Extract the (x, y) coordinate from the center of the cell holding the provided text.  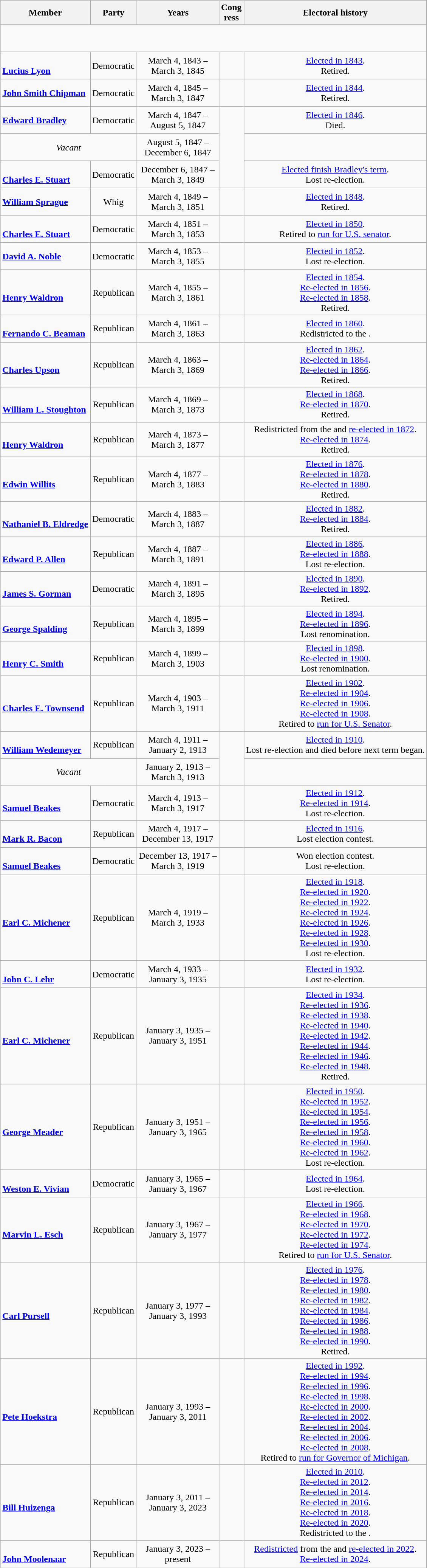
March 4, 1861 –March 3, 1863 (178, 329)
March 4, 1911 –January 2, 1913 (178, 745)
Electoral history (335, 13)
Elected in 1882.Re-elected in 1884.Retired. (335, 519)
Nathaniel B. Eldredge (45, 519)
March 4, 1849 –March 3, 1851 (178, 202)
Years (178, 13)
Elected in 1852.Lost re-election. (335, 256)
Edward P. Allen (45, 554)
Member (45, 13)
March 4, 1845 –March 3, 1847 (178, 93)
Edwin Willits (45, 479)
December 6, 1847 –March 3, 1849 (178, 175)
January 3, 1993 –January 3, 2011 (178, 1412)
August 5, 1847 –December 6, 1847 (178, 147)
March 4, 1855 –March 3, 1861 (178, 293)
Won election contest.Lost re-election. (335, 861)
January 3, 2011 –January 3, 2023 (178, 1503)
Elected in 2010.Re-elected in 2012.Re-elected in 2014.Re-elected in 2016.Re-elected in 2018.Re-elected in 2020.Redistricted to the . (335, 1503)
March 4, 1903 –March 3, 1911 (178, 703)
Elected in 1860.Redistricted to the . (335, 329)
Elected in 1966.Re-elected in 1968.Re-elected in 1970.Re-elected in 1972.Re-elected in 1974.Retired to run for U.S. Senator. (335, 1230)
John Moolenaar (45, 1554)
George Spalding (45, 623)
Elected in 1886.Re-elected in 1888.Lost re-election. (335, 554)
Elected in 1848.Retired. (335, 202)
March 4, 1869 –March 3, 1873 (178, 405)
January 3, 1977 –January 3, 1993 (178, 1311)
Elected in 1932.Lost re-election. (335, 974)
March 4, 1873 –March 3, 1877 (178, 439)
March 4, 1899 –March 3, 1903 (178, 658)
Redistricted from the and re-elected in 2022.Re-elected in 2024. (335, 1554)
William L. Stoughton (45, 405)
March 4, 1895 –March 3, 1899 (178, 623)
March 4, 1887 –March 3, 1891 (178, 554)
Whig (113, 202)
Lucius Lyon (45, 66)
March 4, 1847 –August 5, 1847 (178, 120)
Elected in 1843.Retired. (335, 66)
Elected in 1902.Re-elected in 1904.Re-elected in 1906.Re-elected in 1908.Retired to run for U.S. Senator. (335, 703)
March 4, 1851 –March 3, 1853 (178, 229)
Elected in 1964.Lost re-election. (335, 1183)
Elected finish Bradley's term.Lost re-election. (335, 175)
Pete Hoekstra (45, 1412)
David A. Noble (45, 256)
Elected in 1916.Lost election contest. (335, 834)
Weston E. Vivian (45, 1183)
Elected in 1912.Re-elected in 1914.Lost re-election. (335, 803)
Elected in 1876.Re-elected in 1878.Re-elected in 1880.Retired. (335, 479)
John C. Lehr (45, 974)
March 4, 1913 –March 3, 1917 (178, 803)
Elected in 1844.Retired. (335, 93)
March 4, 1883 –March 3, 1887 (178, 519)
Elected in 1868.Re-elected in 1870.Retired. (335, 405)
March 4, 1853 –March 3, 1855 (178, 256)
Marvin L. Esch (45, 1230)
March 4, 1843 –March 3, 1845 (178, 66)
Charles Upson (45, 364)
John Smith Chipman (45, 93)
January 3, 1951 –January 3, 1965 (178, 1127)
George Meader (45, 1127)
Edward Bradley (45, 120)
March 4, 1891 –March 3, 1895 (178, 589)
Redistricted from the and re-elected in 1872.Re-elected in 1874.Retired. (335, 439)
March 4, 1919 –March 3, 1933 (178, 918)
Charles E. Townsend (45, 703)
Elected in 1890.Re-elected in 1892.Retired. (335, 589)
Elected in 1846.Died. (335, 120)
Congress (231, 13)
William Wedemeyer (45, 745)
Mark R. Bacon (45, 834)
Carl Pursell (45, 1311)
Elected in 1918.Re-elected in 1920.Re-elected in 1922.Re-elected in 1924.Re-elected in 1926.Re-elected in 1928.Re-elected in 1930.Lost re-election. (335, 918)
Elected in 1854.Re-elected in 1856.Re-elected in 1858.Retired. (335, 293)
Fernando C. Beaman (45, 329)
March 4, 1863 –March 3, 1869 (178, 364)
January 3, 1965 –January 3, 1967 (178, 1183)
James S. Gorman (45, 589)
January 3, 1935 –January 3, 1951 (178, 1036)
Elected in 1894.Re-elected in 1896.Lost renomination. (335, 623)
Henry C. Smith (45, 658)
December 13, 1917 –March 3, 1919 (178, 861)
Elected in 1950.Re-elected in 1952.Re-elected in 1954.Re-elected in 1956.Re-elected in 1958.Re-elected in 1960.Re-elected in 1962.Lost re-election. (335, 1127)
Elected in 1898.Re-elected in 1900.Lost renomination. (335, 658)
Elected in 1862.Re-elected in 1864.Re-elected in 1866.Retired. (335, 364)
January 3, 1967 –January 3, 1977 (178, 1230)
William Sprague (45, 202)
March 4, 1877 –March 3, 1883 (178, 479)
Elected in 1850.Retired to run for U.S. senator. (335, 229)
January 3, 2023 –present (178, 1554)
March 4, 1933 –January 3, 1935 (178, 974)
March 4, 1917 –December 13, 1917 (178, 834)
Bill Huizenga (45, 1503)
Elected in 1910.Lost re-election and died before next term began. (335, 745)
Party (113, 13)
January 2, 1913 –March 3, 1913 (178, 772)
